Provide the [X, Y] coordinate of the cell's center where the given text is located.  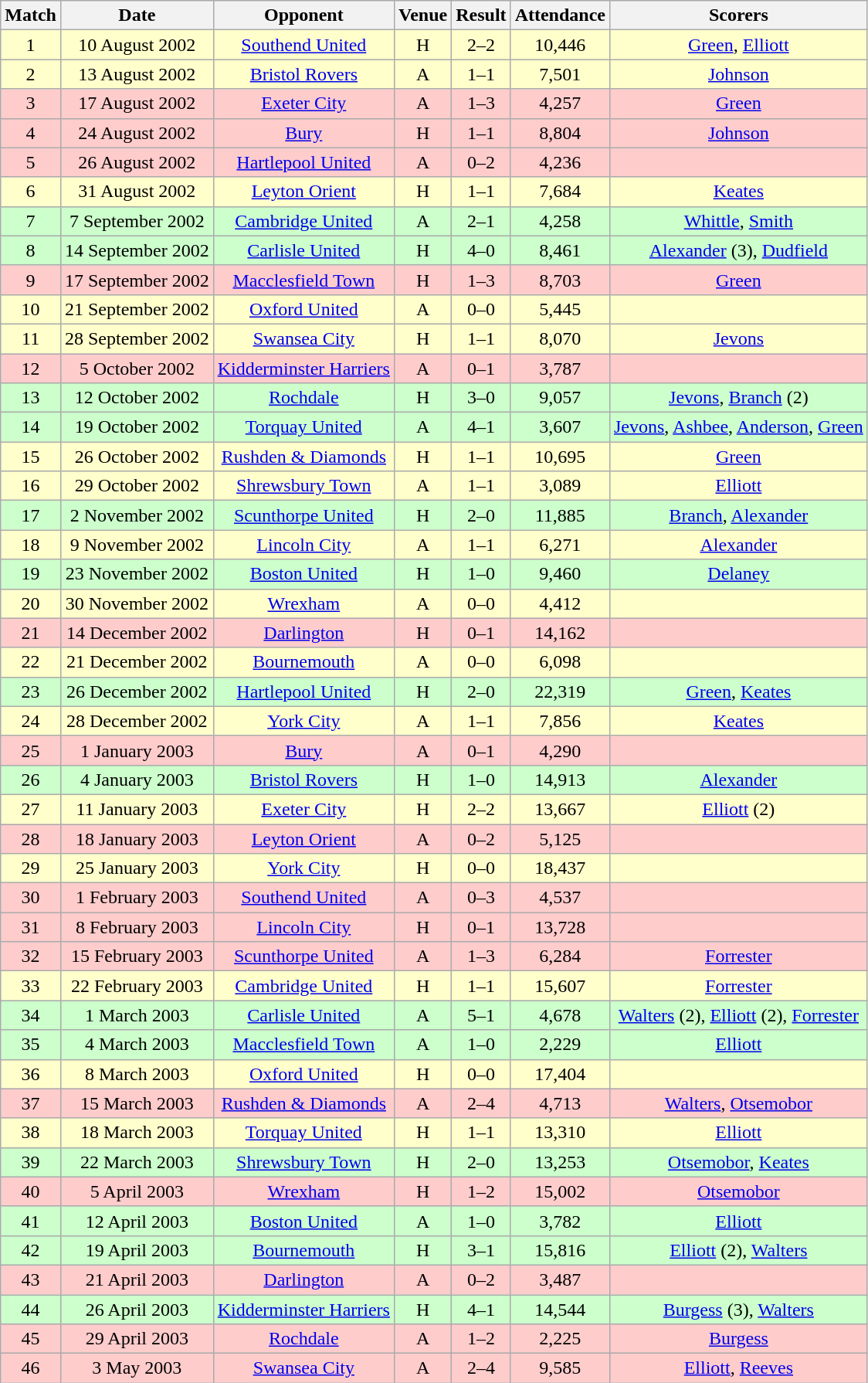
3,487 [560, 1279]
35 [31, 1045]
1 March 2003 [137, 1015]
3–0 [481, 398]
4 [31, 133]
26 August 2002 [137, 162]
1 January 2003 [137, 750]
14 [31, 427]
22 March 2003 [137, 1162]
29 April 2003 [137, 1339]
2 [31, 74]
Attendance [560, 15]
3,089 [560, 486]
14,913 [560, 780]
25 [31, 750]
23 [31, 691]
1 February 2003 [137, 898]
42 [31, 1250]
5 [31, 162]
20 [31, 603]
41 [31, 1221]
18,437 [560, 868]
14 September 2002 [137, 250]
8,703 [560, 280]
Alexander (3), Dudfield [738, 250]
21 [31, 633]
45 [31, 1339]
19 April 2003 [137, 1250]
2 November 2002 [137, 515]
11 January 2003 [137, 809]
28 September 2002 [137, 338]
15,816 [560, 1250]
43 [31, 1279]
7 September 2002 [137, 221]
31 [31, 927]
17,404 [560, 1074]
46 [31, 1368]
15,002 [560, 1191]
10 [31, 309]
7 [31, 221]
36 [31, 1074]
3 [31, 104]
13 August 2002 [137, 74]
4,678 [560, 1015]
7,684 [560, 192]
Jevons [738, 338]
Jevons, Ashbee, Anderson, Green [738, 427]
5,125 [560, 838]
12 [31, 369]
6,284 [560, 957]
Burgess (3), Walters [738, 1310]
13,253 [560, 1162]
5–1 [481, 1015]
Opponent [303, 15]
21 April 2003 [137, 1279]
10,446 [560, 45]
Elliott (2), Walters [738, 1250]
13 [31, 398]
7,501 [560, 74]
21 December 2002 [137, 662]
15 [31, 457]
26 April 2003 [137, 1310]
Otsemobor, Keates [738, 1162]
34 [31, 1015]
4 January 2003 [137, 780]
28 December 2002 [137, 721]
17 August 2002 [137, 104]
4,290 [560, 750]
3,782 [560, 1221]
22,319 [560, 691]
25 January 2003 [137, 868]
Elliott, Reeves [738, 1368]
12 October 2002 [137, 398]
0–3 [481, 898]
16 [31, 486]
6 [31, 192]
17 [31, 515]
4,537 [560, 898]
4,257 [560, 104]
26 October 2002 [137, 457]
9,585 [560, 1368]
22 February 2003 [137, 986]
29 October 2002 [137, 486]
12 April 2003 [137, 1221]
Whittle, Smith [738, 221]
2,229 [560, 1045]
Otsemobor [738, 1191]
9 November 2002 [137, 545]
18 March 2003 [137, 1133]
22 [31, 662]
Jevons, Branch (2) [738, 398]
19 [31, 574]
3 May 2003 [137, 1368]
2,225 [560, 1339]
8 [31, 250]
4–0 [481, 250]
Green, Elliott [738, 45]
Venue [422, 15]
4,258 [560, 221]
15 February 2003 [137, 957]
13,310 [560, 1133]
30 November 2002 [137, 603]
9,460 [560, 574]
18 January 2003 [137, 838]
6,098 [560, 662]
13,667 [560, 809]
Match [31, 15]
4,236 [560, 162]
Date [137, 15]
21 September 2002 [137, 309]
14,162 [560, 633]
17 September 2002 [137, 280]
24 August 2002 [137, 133]
15 March 2003 [137, 1103]
5 October 2002 [137, 369]
4,713 [560, 1103]
40 [31, 1191]
Result [481, 15]
10,695 [560, 457]
Walters (2), Elliott (2), Forrester [738, 1015]
3–1 [481, 1250]
Elliott (2) [738, 809]
Walters, Otsemobor [738, 1103]
27 [31, 809]
11,885 [560, 515]
8,461 [560, 250]
26 [31, 780]
Scorers [738, 15]
33 [31, 986]
23 November 2002 [137, 574]
3,787 [560, 369]
38 [31, 1133]
10 August 2002 [137, 45]
8 February 2003 [137, 927]
44 [31, 1310]
4,412 [560, 603]
Burgess [738, 1339]
31 August 2002 [137, 192]
18 [31, 545]
7,856 [560, 721]
29 [31, 868]
37 [31, 1103]
2–1 [481, 221]
8 March 2003 [137, 1074]
15,607 [560, 986]
5 April 2003 [137, 1191]
3,607 [560, 427]
Branch, Alexander [738, 515]
8,070 [560, 338]
Delaney [738, 574]
19 October 2002 [137, 427]
4 March 2003 [137, 1045]
6,271 [560, 545]
32 [31, 957]
28 [31, 838]
24 [31, 721]
30 [31, 898]
8,804 [560, 133]
5,445 [560, 309]
14,544 [560, 1310]
1 [31, 45]
13,728 [560, 927]
39 [31, 1162]
11 [31, 338]
14 December 2002 [137, 633]
Green, Keates [738, 691]
9,057 [560, 398]
9 [31, 280]
26 December 2002 [137, 691]
